Extract the [x, y] coordinate from the center of the cell holding the provided text.  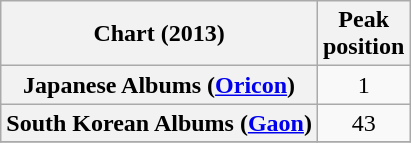
Peakposition [363, 34]
1 [363, 85]
43 [363, 123]
Chart (2013) [160, 34]
South Korean Albums (Gaon) [160, 123]
Japanese Albums (Oricon) [160, 85]
